Provide the (x, y) coordinate of the cell's center where the given text is located.  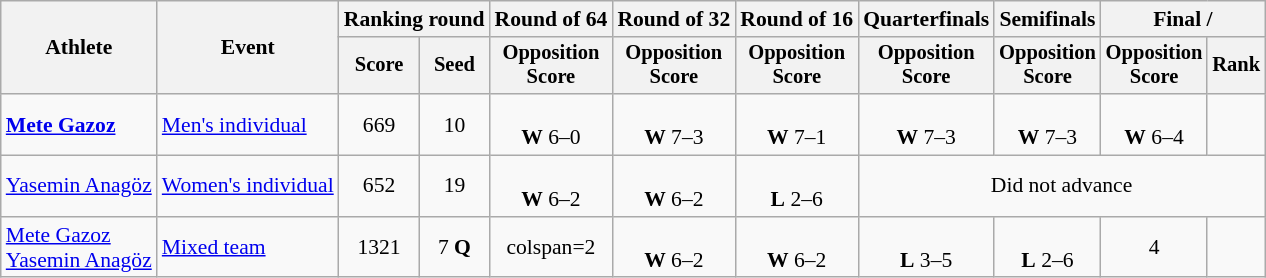
Rank (1236, 66)
Quarterfinals (926, 19)
Semifinals (1048, 19)
Mete Gazoz (79, 124)
Mete GazozYasemin Anagöz (79, 248)
Did not advance (1062, 186)
669 (380, 124)
652 (380, 186)
10 (454, 124)
7 Q (454, 248)
4 (1154, 248)
W 7–1 (796, 124)
Round of 64 (550, 19)
Athlete (79, 48)
Round of 16 (796, 19)
W 6–4 (1154, 124)
Ranking round (414, 19)
colspan=2 (550, 248)
19 (454, 186)
Women's individual (248, 186)
W 6–0 (550, 124)
Mixed team (248, 248)
Event (248, 48)
Yasemin Anagöz (79, 186)
Seed (454, 66)
L 3–5 (926, 248)
Men's individual (248, 124)
Round of 32 (674, 19)
Final / (1183, 19)
1321 (380, 248)
Score (380, 66)
